Return (X, Y) of the center of cell containing provided text 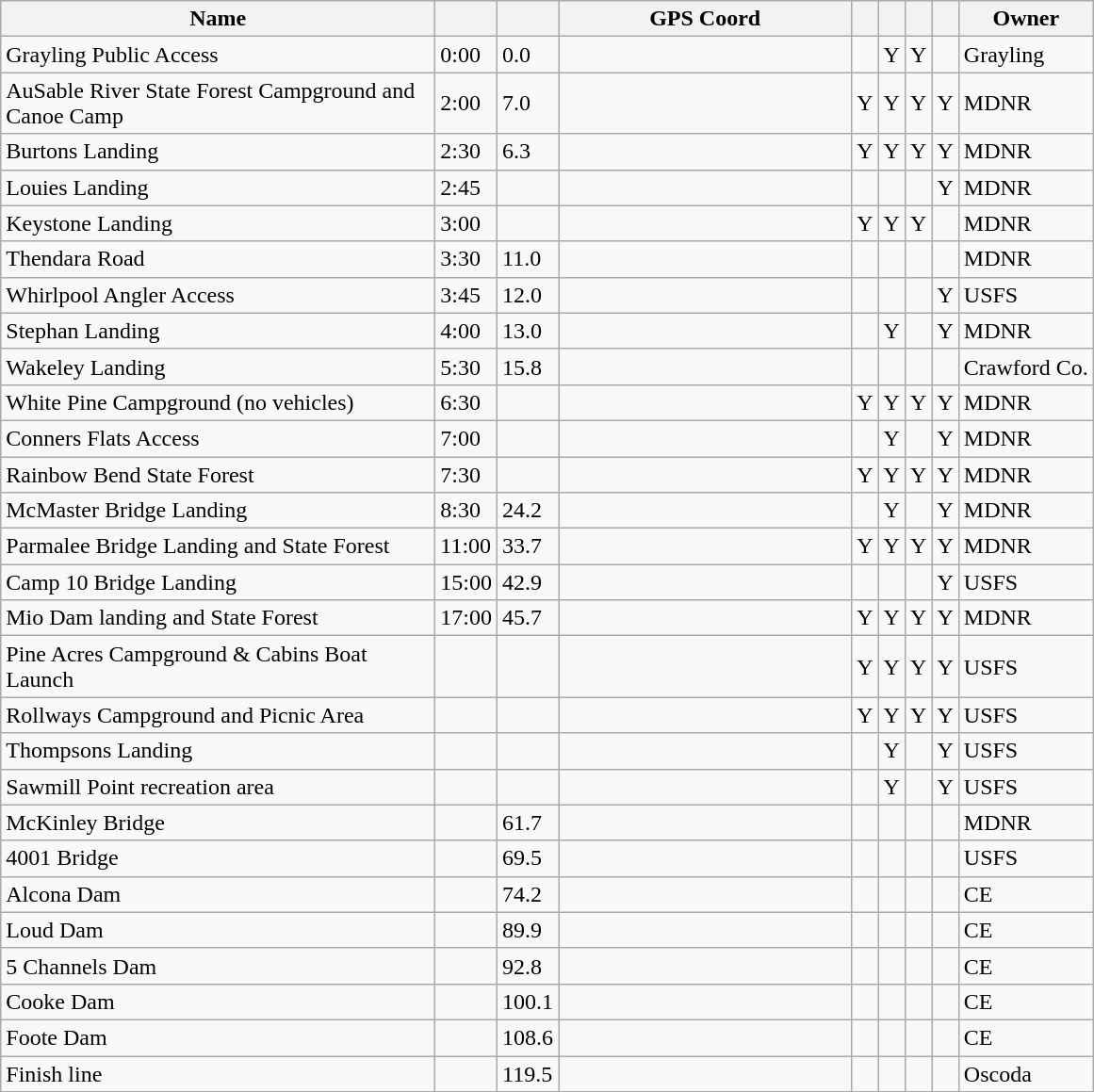
Grayling (1025, 55)
Cooke Dam (219, 1002)
4:00 (466, 331)
8:30 (466, 511)
12.0 (528, 295)
92.8 (528, 966)
6:30 (466, 402)
Conners Flats Access (219, 438)
Crawford Co. (1025, 367)
11:00 (466, 546)
Foote Dam (219, 1037)
2:30 (466, 152)
7:30 (466, 474)
61.7 (528, 823)
42.9 (528, 582)
0:00 (466, 55)
Keystone Landing (219, 223)
69.5 (528, 858)
11.0 (528, 259)
White Pine Campground (no vehicles) (219, 402)
7.0 (528, 104)
3:45 (466, 295)
Camp 10 Bridge Landing (219, 582)
Loud Dam (219, 930)
Sawmill Point recreation area (219, 787)
74.2 (528, 894)
McKinley Bridge (219, 823)
5 Channels Dam (219, 966)
89.9 (528, 930)
3:30 (466, 259)
Burtons Landing (219, 152)
Stephan Landing (219, 331)
Name (219, 19)
15.8 (528, 367)
100.1 (528, 1002)
Wakeley Landing (219, 367)
4001 Bridge (219, 858)
17:00 (466, 618)
Rainbow Bend State Forest (219, 474)
Rollways Campground and Picnic Area (219, 715)
Alcona Dam (219, 894)
McMaster Bridge Landing (219, 511)
2:45 (466, 187)
Pine Acres Campground & Cabins Boat Launch (219, 667)
Grayling Public Access (219, 55)
119.5 (528, 1073)
Owner (1025, 19)
Louies Landing (219, 187)
Finish line (219, 1073)
3:00 (466, 223)
13.0 (528, 331)
Whirlpool Angler Access (219, 295)
45.7 (528, 618)
Thendara Road (219, 259)
Oscoda (1025, 1073)
Parmalee Bridge Landing and State Forest (219, 546)
24.2 (528, 511)
AuSable River State Forest Campground and Canoe Camp (219, 104)
33.7 (528, 546)
Thompsons Landing (219, 751)
108.6 (528, 1037)
Mio Dam landing and State Forest (219, 618)
6.3 (528, 152)
7:00 (466, 438)
2:00 (466, 104)
5:30 (466, 367)
0.0 (528, 55)
15:00 (466, 582)
GPS Coord (705, 19)
